Detect which cell encompasses the target text, then output its [x, y] center coordinate. 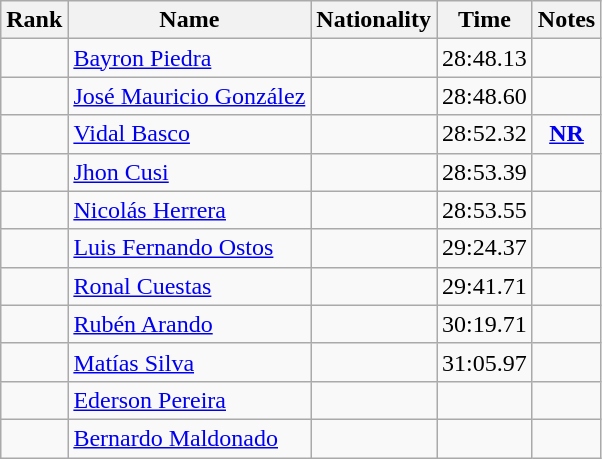
28:52.32 [485, 134]
NR [566, 134]
31:05.97 [485, 362]
28:48.13 [485, 58]
30:19.71 [485, 324]
Ronal Cuestas [190, 286]
Name [190, 20]
Nicolás Herrera [190, 210]
29:24.37 [485, 248]
29:41.71 [485, 286]
Bayron Piedra [190, 58]
Rubén Arando [190, 324]
Jhon Cusi [190, 172]
Luis Fernando Ostos [190, 248]
28:48.60 [485, 96]
28:53.55 [485, 210]
Rank [34, 20]
Ederson Pereira [190, 400]
Bernardo Maldonado [190, 438]
Notes [566, 20]
Vidal Basco [190, 134]
José Mauricio González [190, 96]
Matías Silva [190, 362]
Time [485, 20]
Nationality [374, 20]
28:53.39 [485, 172]
